Output the (X, Y) coordinate of the center of the cell containing the given text.  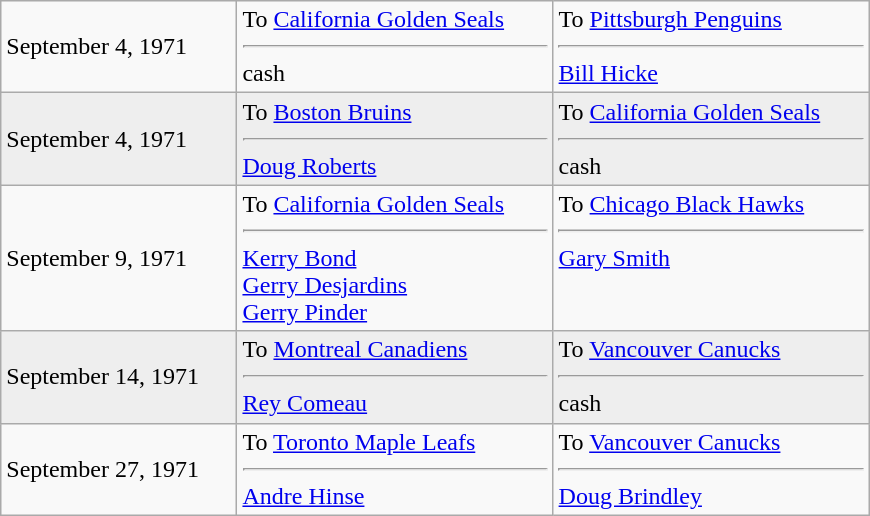
To Pittsburgh PenguinsBill Hicke (711, 47)
To Vancouver Canuckscash (711, 377)
September 9, 1971 (119, 258)
To Chicago Black HawksGary Smith (711, 258)
September 27, 1971 (119, 469)
To Boston BruinsDoug Roberts (395, 139)
To Vancouver CanucksDoug Brindley (711, 469)
To Toronto Maple LeafsAndre Hinse (395, 469)
To Montreal CanadiensRey Comeau (395, 377)
To California Golden SealsKerry BondGerry DesjardinsGerry Pinder (395, 258)
September 14, 1971 (119, 377)
